Pinpoint the cell where the given text exists, returning its [X, Y] midpoint coordinate. 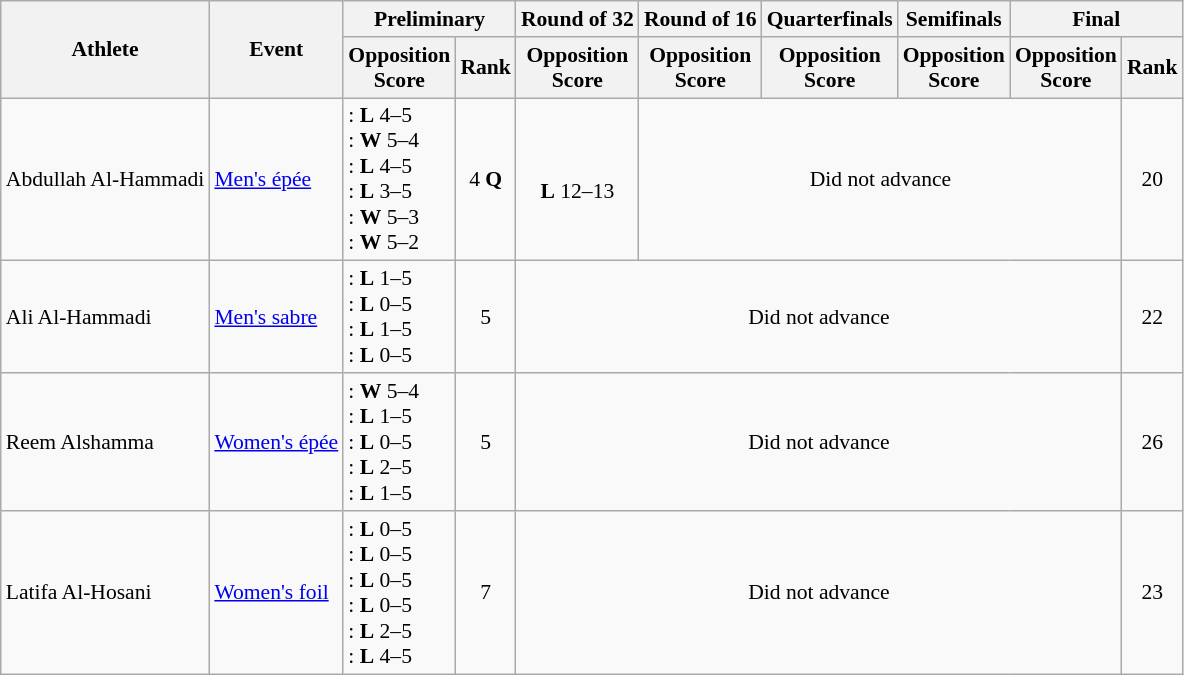
Round of 32 [578, 19]
4 Q [486, 180]
Round of 16 [700, 19]
Reem Alshamma [106, 442]
: L 4–5: W 5–4: L 4–5: L 3–5: W 5–3: W 5–2 [399, 180]
Latifa Al-Hosani [106, 592]
22 [1152, 317]
7 [486, 592]
Event [276, 50]
Abdullah Al-Hammadi [106, 180]
L 12–13 [578, 180]
Ali Al-Hammadi [106, 317]
23 [1152, 592]
Men's sabre [276, 317]
Women's épée [276, 442]
: W 5–4: L 1–5: L 0–5: L 2–5: L 1–5 [399, 442]
Final [1096, 19]
Women's foil [276, 592]
Semifinals [954, 19]
20 [1152, 180]
: L 0–5: L 0–5: L 0–5: L 0–5: L 2–5: L 4–5 [399, 592]
: L 1–5: L 0–5: L 1–5: L 0–5 [399, 317]
26 [1152, 442]
Preliminary [430, 19]
Athlete [106, 50]
Men's épée [276, 180]
Quarterfinals [830, 19]
